For the text-containing cell, return its midpoint in (X, Y) coordinate format. 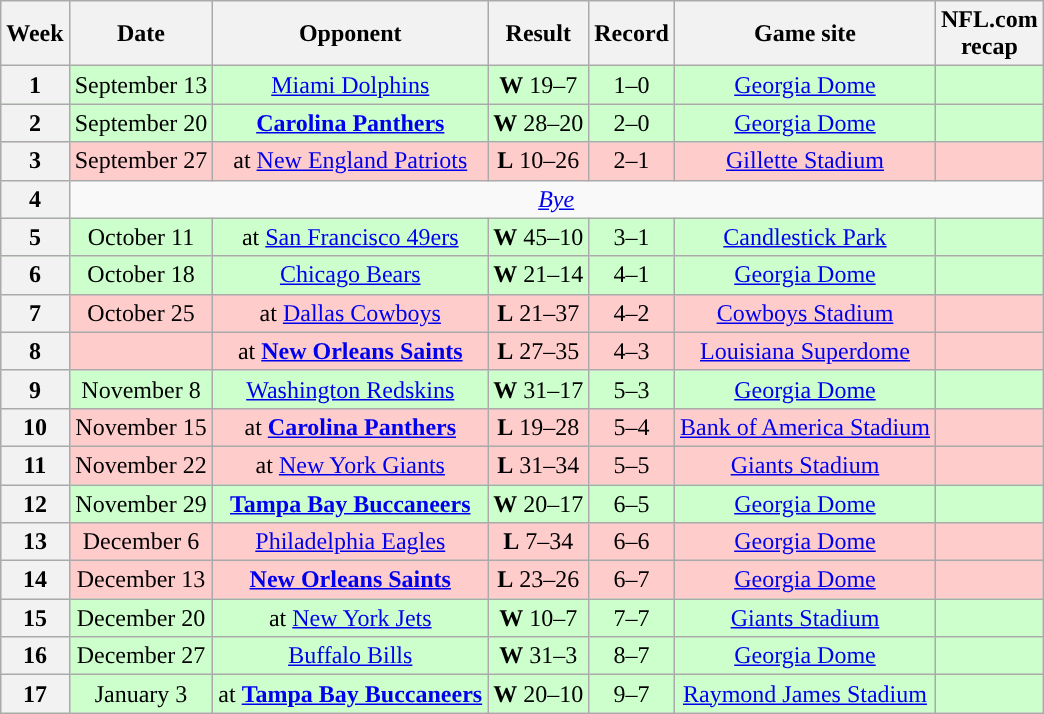
W 31–3 (538, 656)
November 29 (141, 503)
4–1 (632, 275)
3–1 (632, 237)
Date (141, 34)
New Orleans Saints (350, 580)
October 18 (141, 275)
9 (35, 389)
Cowboys Stadium (804, 313)
Washington Redskins (350, 389)
December 27 (141, 656)
14 (35, 580)
4–3 (632, 351)
L 31–34 (538, 465)
Result (538, 34)
W 19–7 (538, 85)
L 10–26 (538, 161)
6 (35, 275)
October 11 (141, 237)
at Tampa Bay Buccaneers (350, 694)
6–7 (632, 580)
Louisiana Superdome (804, 351)
L 19–28 (538, 427)
5 (35, 237)
5–4 (632, 427)
6–6 (632, 542)
Candlestick Park (804, 237)
W 21–14 (538, 275)
9–7 (632, 694)
5–5 (632, 465)
L 23–26 (538, 580)
September 20 (141, 123)
3 (35, 161)
Bank of America Stadium (804, 427)
Miami Dolphins (350, 85)
2–1 (632, 161)
10 (35, 427)
W 10–7 (538, 618)
6–5 (632, 503)
2 (35, 123)
November 22 (141, 465)
17 (35, 694)
at Carolina Panthers (350, 427)
L 7–34 (538, 542)
at New Orleans Saints (350, 351)
Opponent (350, 34)
13 (35, 542)
W 31–17 (538, 389)
Raymond James Stadium (804, 694)
December 6 (141, 542)
1 (35, 85)
7–7 (632, 618)
Tampa Bay Buccaneers (350, 503)
Gillette Stadium (804, 161)
December 20 (141, 618)
11 (35, 465)
November 8 (141, 389)
L 21–37 (538, 313)
Carolina Panthers (350, 123)
Bye (556, 199)
16 (35, 656)
September 13 (141, 85)
W 28–20 (538, 123)
W 20–17 (538, 503)
5–3 (632, 389)
at San Francisco 49ers (350, 237)
NFL.comrecap (989, 34)
Buffalo Bills (350, 656)
Week (35, 34)
Record (632, 34)
4 (35, 199)
September 27 (141, 161)
L 27–35 (538, 351)
W 20–10 (538, 694)
January 3 (141, 694)
at Dallas Cowboys (350, 313)
November 15 (141, 427)
W 45–10 (538, 237)
4–2 (632, 313)
at New York Jets (350, 618)
Chicago Bears (350, 275)
October 25 (141, 313)
2–0 (632, 123)
Game site (804, 34)
8 (35, 351)
12 (35, 503)
at New England Patriots (350, 161)
7 (35, 313)
8–7 (632, 656)
Philadelphia Eagles (350, 542)
at New York Giants (350, 465)
15 (35, 618)
1–0 (632, 85)
December 13 (141, 580)
